Find where the given text appears and provide that cell's center as [X, Y] coordinate. 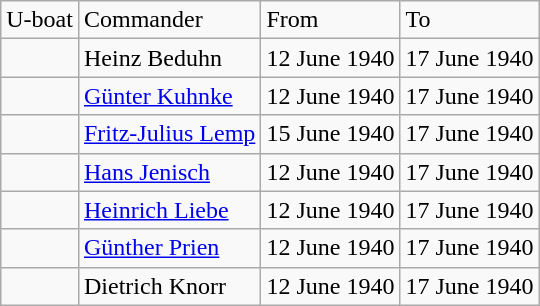
Hans Jenisch [169, 172]
Heinrich Liebe [169, 210]
Günther Prien [169, 248]
U-boat [40, 20]
Commander [169, 20]
Günter Kuhnke [169, 96]
15 June 1940 [330, 134]
From [330, 20]
Dietrich Knorr [169, 286]
To [470, 20]
Heinz Beduhn [169, 58]
Fritz-Julius Lemp [169, 134]
